For the text-containing cell, return its midpoint in [x, y] coordinate format. 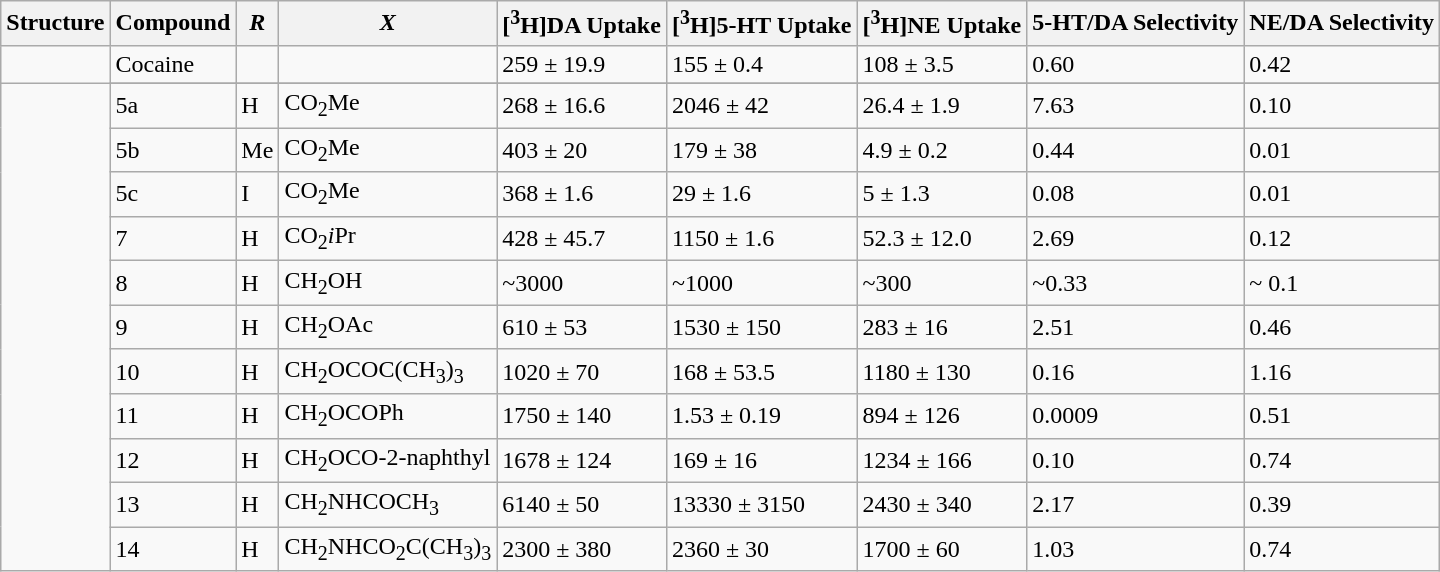
0.60 [1136, 64]
179 ± 38 [762, 150]
2430 ± 340 [942, 504]
283 ± 16 [942, 327]
5-HT/DA Selectivity [1136, 24]
0.12 [1342, 238]
1.16 [1342, 371]
~3000 [582, 283]
Cocaine [173, 64]
14 [173, 549]
428 ± 45.7 [582, 238]
CH2NHCOCH3 [388, 504]
29 ± 1.6 [762, 194]
~ 0.1 [1342, 283]
9 [173, 327]
268 ± 16.6 [582, 105]
2.17 [1136, 504]
2360 ± 30 [762, 549]
0.39 [1342, 504]
168 ± 53.5 [762, 371]
12 [173, 460]
0.44 [1136, 150]
368 ± 1.6 [582, 194]
[3H]NE Uptake [942, 24]
CH2OCOPh [388, 416]
[3H]DA Uptake [582, 24]
0.46 [1342, 327]
7 [173, 238]
0.51 [1342, 416]
CH2OAc [388, 327]
Compound [173, 24]
10 [173, 371]
0.08 [1136, 194]
7.63 [1136, 105]
1530 ± 150 [762, 327]
CH2OCO-2-naphthyl [388, 460]
1700 ± 60 [942, 549]
X [388, 24]
~1000 [762, 283]
~0.33 [1136, 283]
1180 ± 130 [942, 371]
26.4 ± 1.9 [942, 105]
1020 ± 70 [582, 371]
52.3 ± 12.0 [942, 238]
4.9 ± 0.2 [942, 150]
1.03 [1136, 549]
R [258, 24]
1150 ± 1.6 [762, 238]
2.69 [1136, 238]
CH2OH [388, 283]
[3H]5-HT Uptake [762, 24]
169 ± 16 [762, 460]
1750 ± 140 [582, 416]
0.42 [1342, 64]
13330 ± 3150 [762, 504]
5 ± 1.3 [942, 194]
5a [173, 105]
1.53 ± 0.19 [762, 416]
2300 ± 380 [582, 549]
CO2iPr [388, 238]
Me [258, 150]
610 ± 53 [582, 327]
108 ± 3.5 [942, 64]
NE/DA Selectivity [1342, 24]
~300 [942, 283]
2046 ± 42 [762, 105]
CH2NHCO2C(CH3)3 [388, 549]
894 ± 126 [942, 416]
155 ± 0.4 [762, 64]
5c [173, 194]
Structure [56, 24]
1234 ± 166 [942, 460]
259 ± 19.9 [582, 64]
I [258, 194]
0.16 [1136, 371]
403 ± 20 [582, 150]
6140 ± 50 [582, 504]
11 [173, 416]
2.51 [1136, 327]
8 [173, 283]
CH2OCOC(CH3)3 [388, 371]
5b [173, 150]
0.0009 [1136, 416]
1678 ± 124 [582, 460]
13 [173, 504]
